Find where the given text appears and provide that cell's center as [x, y] coordinate. 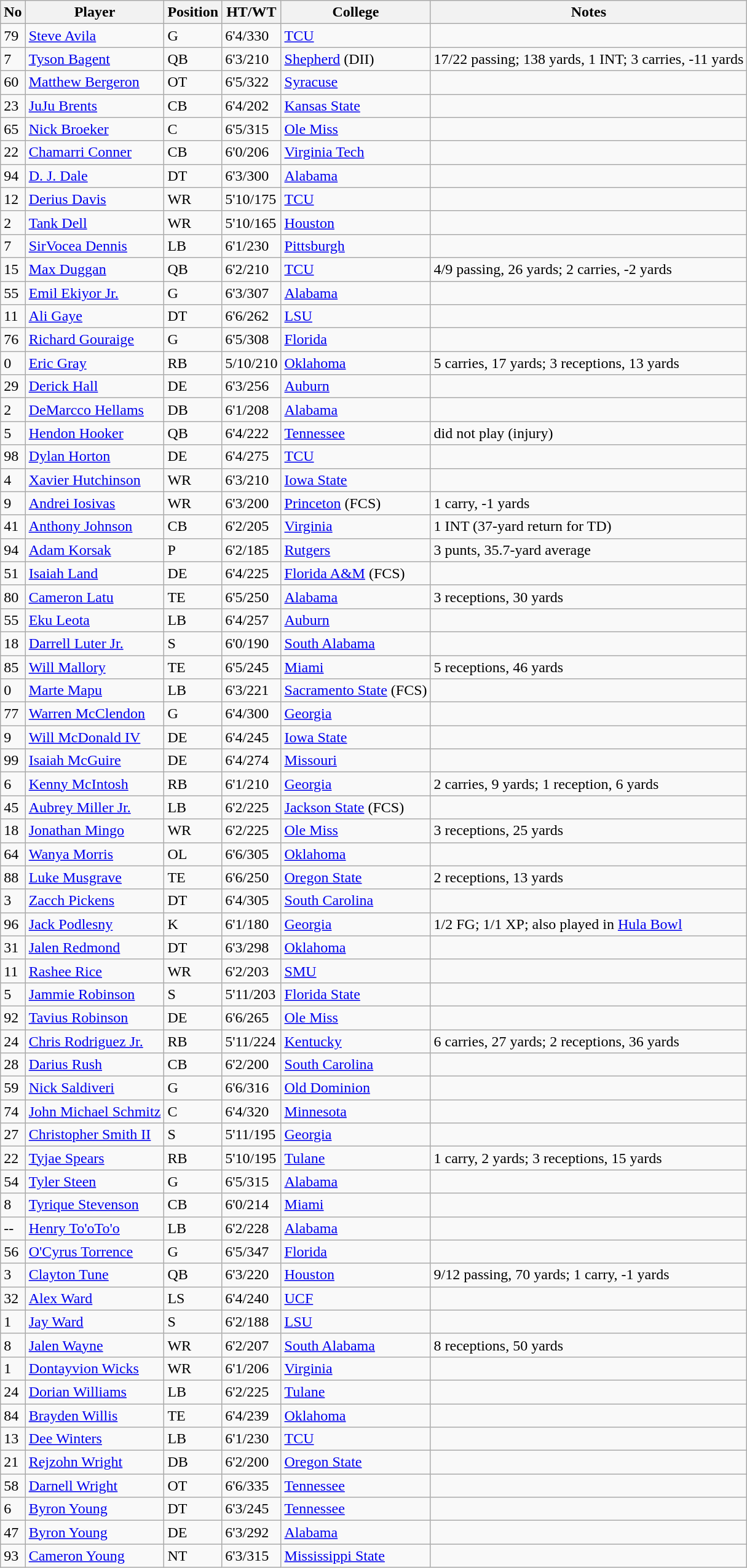
1 carry, -1 yards [589, 503]
6'6/335 [251, 1486]
Rutgers [355, 550]
P [193, 550]
6'5/322 [251, 82]
HT/WT [251, 12]
Jalen Redmond [95, 947]
12 [13, 199]
6'3/292 [251, 1532]
SirVocea Dennis [95, 246]
Alex Ward [95, 1298]
2 receptions, 13 yards [589, 877]
Brayden Willis [95, 1415]
Warren McClendon [95, 714]
6'1/206 [251, 1368]
4/9 passing, 26 yards; 2 carries, -2 yards [589, 269]
6'5/308 [251, 340]
Darnell Wright [95, 1486]
6'3/315 [251, 1556]
LS [193, 1298]
6'3/221 [251, 691]
Luke Musgrave [95, 877]
Shepherd (DII) [355, 59]
6'4/305 [251, 901]
6'3/200 [251, 503]
6'5/245 [251, 667]
Tyjae Spears [95, 1158]
Dee Winters [95, 1439]
17/22 passing; 138 yards, 1 INT; 3 carries, -11 yards [589, 59]
6'0/190 [251, 643]
6'3/307 [251, 293]
6'3/220 [251, 1275]
6'2/228 [251, 1228]
Hendon Hooker [95, 433]
6'4/274 [251, 761]
Kansas State [355, 106]
Jack Podlesny [95, 924]
Marte Mapu [95, 691]
Syracuse [355, 82]
Christopher Smith II [95, 1135]
80 [13, 597]
51 [13, 573]
O'Cyrus Torrence [95, 1252]
John Michael Schmitz [95, 1111]
Kentucky [355, 1041]
6'6/316 [251, 1088]
Jackson State (FCS) [355, 807]
Position [193, 12]
4 [13, 480]
6'1/180 [251, 924]
Dontayvion Wicks [95, 1368]
6'4/202 [251, 106]
6'1/210 [251, 784]
56 [13, 1252]
28 [13, 1065]
5'10/175 [251, 199]
98 [13, 457]
85 [13, 667]
Anthony Johnson [95, 527]
74 [13, 1111]
Kenny McIntosh [95, 784]
Derius Davis [95, 199]
Ali Gaye [95, 316]
Eric Gray [95, 363]
6'4/240 [251, 1298]
Aubrey Miller Jr. [95, 807]
31 [13, 947]
6'4/300 [251, 714]
99 [13, 761]
6'4/245 [251, 737]
1 carry, 2 yards; 3 receptions, 15 yards [589, 1158]
Sacramento State (FCS) [355, 691]
Emil Ekiyor Jr. [95, 293]
Notes [589, 12]
K [193, 924]
SMU [355, 971]
59 [13, 1088]
Virginia Tech [355, 152]
5'11/224 [251, 1041]
47 [13, 1532]
Darius Rush [95, 1065]
54 [13, 1182]
Eku Leota [95, 620]
Mississippi State [355, 1556]
77 [13, 714]
5'10/195 [251, 1158]
6'4/330 [251, 36]
6'5/347 [251, 1252]
Will McDonald IV [95, 737]
6'5/250 [251, 597]
Tank Dell [95, 222]
3 receptions, 30 yards [589, 597]
Tyler Steen [95, 1182]
6'2/203 [251, 971]
60 [13, 82]
Dylan Horton [95, 457]
6 carries, 27 yards; 2 receptions, 36 yards [589, 1041]
UCF [355, 1298]
Jalen Wayne [95, 1345]
Jammie Robinson [95, 994]
6'2/207 [251, 1345]
29 [13, 386]
Isaiah Land [95, 573]
32 [13, 1298]
3 receptions, 25 yards [589, 831]
Cameron Young [95, 1556]
92 [13, 1017]
Minnesota [355, 1111]
Jay Ward [95, 1322]
Isaiah McGuire [95, 761]
15 [13, 269]
Xavier Hutchinson [95, 480]
23 [13, 106]
6'6/262 [251, 316]
NT [193, 1556]
D. J. Dale [95, 176]
Chris Rodriguez Jr. [95, 1041]
-- [13, 1228]
Clayton Tune [95, 1275]
6'2/188 [251, 1322]
6'0/206 [251, 152]
6'4/239 [251, 1415]
6'4/225 [251, 573]
1/2 FG; 1/1 XP; also played in Hula Bowl [589, 924]
76 [13, 340]
5/10/210 [251, 363]
Tyrique Stevenson [95, 1205]
Old Dominion [355, 1088]
Tyson Bagent [95, 59]
93 [13, 1556]
Darrell Luter Jr. [95, 643]
6'4/257 [251, 620]
6'4/222 [251, 433]
6'6/250 [251, 877]
6'1/208 [251, 410]
did not play (injury) [589, 433]
6'3/300 [251, 176]
6'4/320 [251, 1111]
21 [13, 1462]
Florida State [355, 994]
41 [13, 527]
Steve Avila [95, 36]
Nick Broeker [95, 129]
Andrei Iosivas [95, 503]
Will Mallory [95, 667]
Wanya Morris [95, 854]
6'2/185 [251, 550]
College [355, 12]
1 INT (37-yard return for TD) [589, 527]
6'0/214 [251, 1205]
84 [13, 1415]
Adam Korsak [95, 550]
64 [13, 854]
Zacch Pickens [95, 901]
45 [13, 807]
79 [13, 36]
6'2/205 [251, 527]
5 receptions, 46 yards [589, 667]
6'3/256 [251, 386]
6'4/275 [251, 457]
No [13, 12]
Rashee Rice [95, 971]
OL [193, 854]
27 [13, 1135]
Cameron Latu [95, 597]
5 carries, 17 yards; 3 receptions, 13 yards [589, 363]
Chamarri Conner [95, 152]
5'11/195 [251, 1135]
5'10/165 [251, 222]
3 punts, 35.7-yard average [589, 550]
96 [13, 924]
6'6/305 [251, 854]
88 [13, 877]
Jonathan Mingo [95, 831]
6'6/265 [251, 1017]
Missouri [355, 761]
DeMarcco Hellams [95, 410]
6'3/298 [251, 947]
Derick Hall [95, 386]
Henry To'oTo'o [95, 1228]
2 carries, 9 yards; 1 reception, 6 yards [589, 784]
Matthew Bergeron [95, 82]
Rejzohn Wright [95, 1462]
5'11/203 [251, 994]
65 [13, 129]
Princeton (FCS) [355, 503]
Tavius Robinson [95, 1017]
Dorian Williams [95, 1392]
Max Duggan [95, 269]
JuJu Brents [95, 106]
Pittsburgh [355, 246]
58 [13, 1486]
Player [95, 12]
6'3/245 [251, 1509]
Richard Gouraige [95, 340]
9/12 passing, 70 yards; 1 carry, -1 yards [589, 1275]
6'2/210 [251, 269]
Florida A&M (FCS) [355, 573]
8 receptions, 50 yards [589, 1345]
Nick Saldiveri [95, 1088]
13 [13, 1439]
